Scan for the cell matching the given text and deliver its [x, y] coordinate at center. 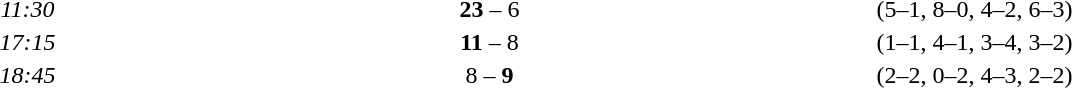
11 – 8 [490, 42]
